Return (X, Y) of the center of cell containing provided text 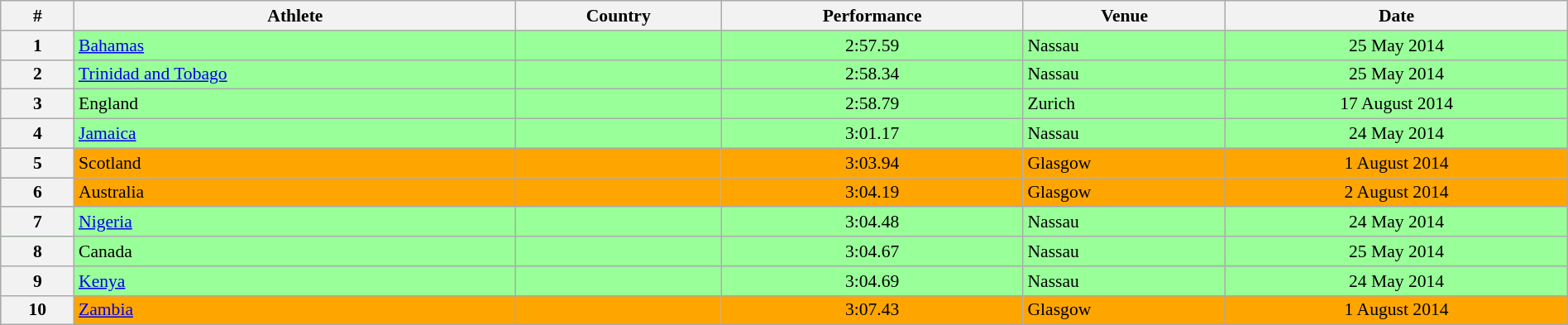
2:57.59 (872, 45)
2 August 2014 (1396, 193)
4 (38, 134)
Zambia (295, 310)
9 (38, 281)
Date (1396, 16)
Canada (295, 251)
8 (38, 251)
Jamaica (295, 134)
3:07.43 (872, 310)
3:04.67 (872, 251)
3:01.17 (872, 134)
3:04.69 (872, 281)
Venue (1124, 16)
Performance (872, 16)
3:04.48 (872, 222)
1 (38, 45)
Bahamas (295, 45)
Australia (295, 193)
3 (38, 104)
17 August 2014 (1396, 104)
Country (619, 16)
7 (38, 222)
Trinidad and Tobago (295, 74)
Scotland (295, 163)
2 (38, 74)
5 (38, 163)
3:03.94 (872, 163)
2:58.79 (872, 104)
# (38, 16)
England (295, 104)
2:58.34 (872, 74)
10 (38, 310)
6 (38, 193)
Nigeria (295, 222)
3:04.19 (872, 193)
Kenya (295, 281)
Athlete (295, 16)
Zurich (1124, 104)
